Find where the given text appears and provide that cell's center as (X, Y) coordinate. 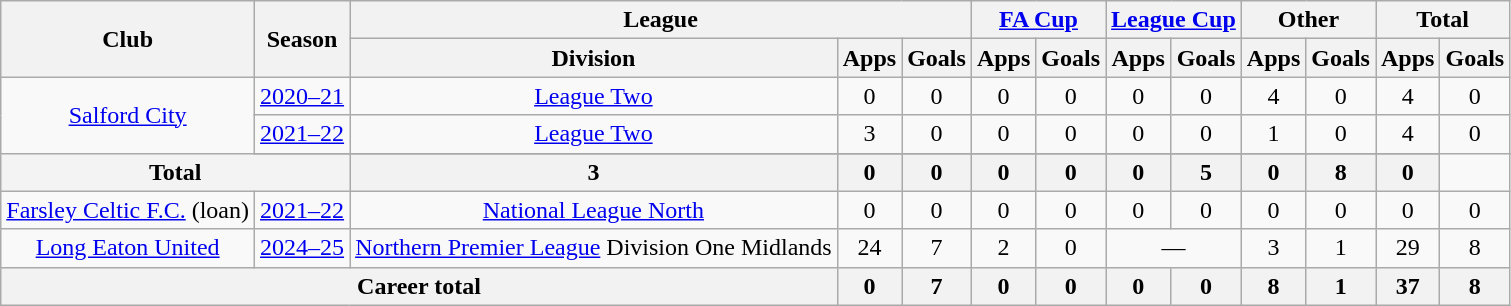
Career total (419, 286)
National League North (594, 210)
2020–21 (302, 96)
Other (1308, 20)
Long Eaton United (128, 248)
Club (128, 39)
2 (1003, 248)
2024–25 (302, 248)
24 (869, 248)
FA Cup (1038, 20)
League (661, 20)
Salford City (128, 115)
League Cup (1174, 20)
37 (1408, 286)
Northern Premier League Division One Midlands (594, 248)
Season (302, 39)
29 (1408, 248)
— (1174, 248)
5 (1206, 172)
Division (594, 58)
Farsley Celtic F.C. (loan) (128, 210)
